Pinpoint the cell where the given text exists, returning its [X, Y] midpoint coordinate. 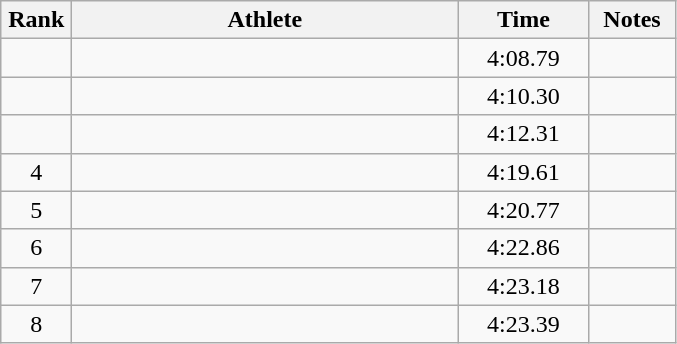
Time [524, 20]
7 [36, 286]
4:23.18 [524, 286]
Athlete [265, 20]
6 [36, 248]
4 [36, 172]
8 [36, 324]
Notes [632, 20]
Rank [36, 20]
4:22.86 [524, 248]
4:10.30 [524, 96]
4:12.31 [524, 134]
4:23.39 [524, 324]
5 [36, 210]
4:19.61 [524, 172]
4:20.77 [524, 210]
4:08.79 [524, 58]
